Provide the (X, Y) coordinate of the cell's center where the given text is located.  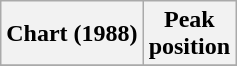
Peakposition (189, 34)
Chart (1988) (72, 34)
